Provide the [X, Y] coordinate of the cell's center where the given text is located.  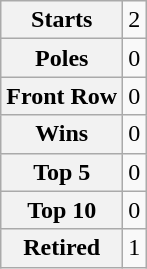
2 [134, 20]
Starts [62, 20]
Front Row [62, 96]
Top 5 [62, 172]
1 [134, 248]
Top 10 [62, 210]
Retired [62, 248]
Wins [62, 134]
Poles [62, 58]
